Detect which cell encompasses the target text, then output its [X, Y] center coordinate. 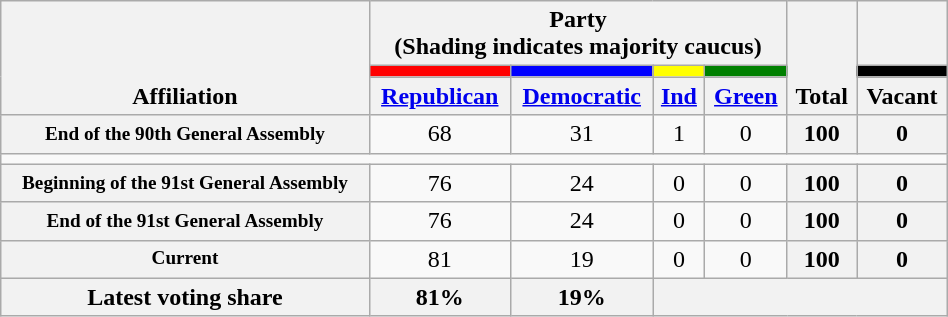
Latest voting share [185, 297]
End of the 90th General Assembly [185, 134]
Affiliation [185, 58]
Democratic [582, 96]
Current [185, 259]
68 [440, 134]
19% [582, 297]
Ind [679, 96]
End of the 91st General Assembly [185, 221]
Republican [440, 96]
19 [582, 259]
Party (Shading indicates majority caucus) [578, 34]
81% [440, 297]
Total [822, 58]
1 [679, 134]
31 [582, 134]
Green [746, 96]
Beginning of the 91st General Assembly [185, 183]
81 [440, 259]
Vacant [902, 96]
